Capture the cell that displays the provided text and extract its (x, y) central coordinate. 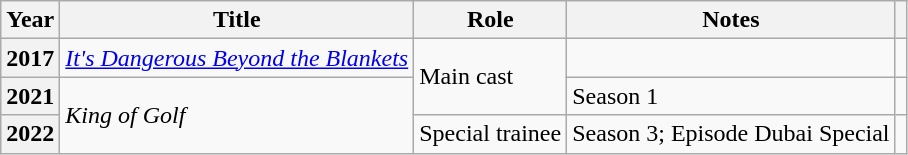
Season 3; Episode Dubai Special (731, 134)
Notes (731, 20)
2017 (30, 58)
King of Golf (237, 115)
Year (30, 20)
2022 (30, 134)
Role (490, 20)
Main cast (490, 77)
Season 1 (731, 96)
Special trainee (490, 134)
2021 (30, 96)
Title (237, 20)
It's Dangerous Beyond the Blankets (237, 58)
